Search for the cell housing the specified text and yield its (X, Y) center coordinate. 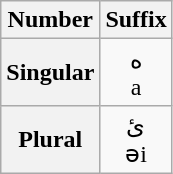
Number (50, 20)
Plural (50, 139)
ئəi (136, 139)
هa (136, 72)
Singular (50, 72)
Suffix (136, 20)
